Identify which cell holds the provided text, then report its (x, y) central coordinate. 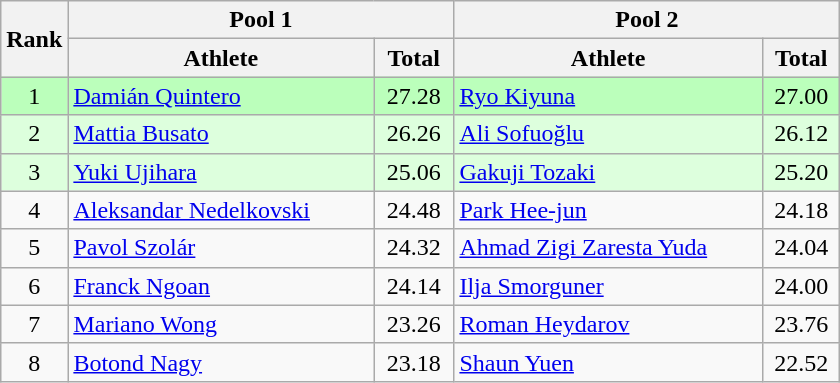
Damián Quintero (221, 96)
Aleksandar Nedelkovski (221, 210)
Rank (34, 39)
6 (34, 286)
Ahmad Zigi Zaresta Yuda (608, 248)
Shaun Yuen (608, 362)
Franck Ngoan (221, 286)
24.14 (414, 286)
23.26 (414, 324)
7 (34, 324)
8 (34, 362)
Pool 2 (647, 20)
24.18 (801, 210)
23.76 (801, 324)
27.00 (801, 96)
Pavol Szolár (221, 248)
Mariano Wong (221, 324)
5 (34, 248)
3 (34, 172)
24.04 (801, 248)
1 (34, 96)
24.32 (414, 248)
26.26 (414, 134)
Ilja Smorguner (608, 286)
24.48 (414, 210)
2 (34, 134)
24.00 (801, 286)
26.12 (801, 134)
4 (34, 210)
Botond Nagy (221, 362)
Mattia Busato (221, 134)
27.28 (414, 96)
25.06 (414, 172)
Pool 1 (261, 20)
Roman Heydarov (608, 324)
Yuki Ujihara (221, 172)
Ali Sofuoğlu (608, 134)
25.20 (801, 172)
Gakuji Tozaki (608, 172)
22.52 (801, 362)
Ryo Kiyuna (608, 96)
Park Hee-jun (608, 210)
23.18 (414, 362)
